Identify which cell holds the provided text, then report its [X, Y] central coordinate. 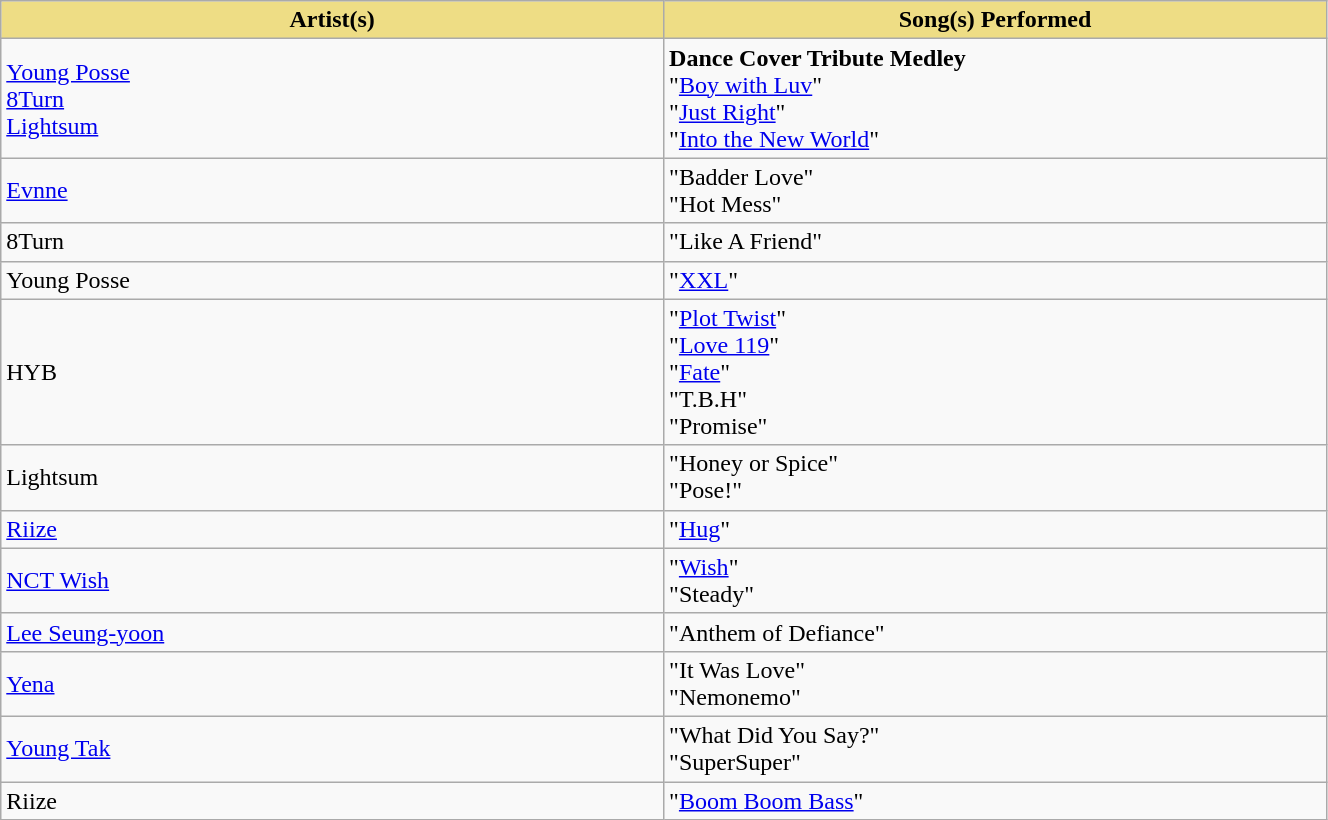
"Wish" "Steady" [996, 580]
NCT Wish [332, 580]
"What Did You Say?" "SuperSuper" [996, 748]
Young Tak [332, 748]
"Like A Friend" [996, 242]
Dance Cover Tribute Medley "Boy with Luv" "Just Right" "Into the New World" [996, 98]
Lee Seung-yoon [332, 632]
"Hug" [996, 529]
Young Posse [332, 280]
HYB [332, 372]
"Boom Boom Bass" [996, 801]
"Honey or Spice" "Pose!" [996, 478]
"Badder Love" "Hot Mess" [996, 190]
"XXL" [996, 280]
Young Posse 8Turn Lightsum [332, 98]
Song(s) Performed [996, 20]
Lightsum [332, 478]
Yena [332, 684]
"Plot Twist""Love 119""Fate""T.B.H""Promise" [996, 372]
8Turn [332, 242]
Artist(s) [332, 20]
"Anthem of Defiance" [996, 632]
"It Was Love" "Nemonemo" [996, 684]
Evnne [332, 190]
